For the text-containing cell, return its midpoint in [X, Y] coordinate format. 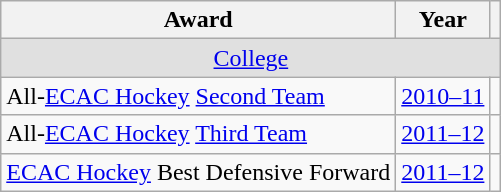
ECAC Hockey Best Defensive Forward [198, 172]
Award [198, 20]
College [251, 58]
2010–11 [443, 96]
All-ECAC Hockey Second Team [198, 96]
Year [443, 20]
All-ECAC Hockey Third Team [198, 134]
